Locate the cell with the specified text and output its (X, Y) center coordinate. 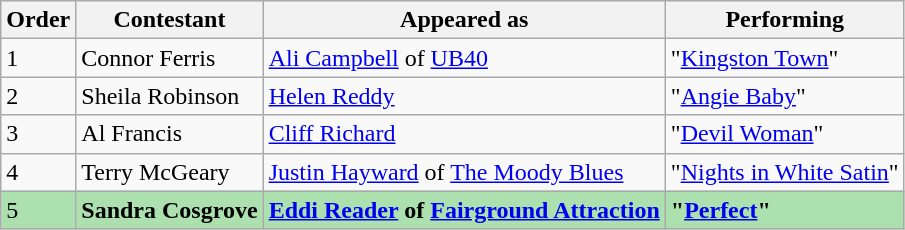
Sandra Cosgrove (170, 210)
"Devil Woman" (784, 134)
3 (38, 134)
4 (38, 172)
"Nights in White Satin" (784, 172)
Order (38, 20)
Eddi Reader of Fairground Attraction (464, 210)
Ali Campbell of UB40 (464, 58)
Helen Reddy (464, 96)
Terry McGeary (170, 172)
Sheila Robinson (170, 96)
Contestant (170, 20)
5 (38, 210)
"Kingston Town" (784, 58)
Performing (784, 20)
Connor Ferris (170, 58)
1 (38, 58)
"Angie Baby" (784, 96)
Cliff Richard (464, 134)
2 (38, 96)
Appeared as (464, 20)
"Perfect" (784, 210)
Justin Hayward of The Moody Blues (464, 172)
Al Francis (170, 134)
